Find where the given text appears and provide that cell's center as [X, Y] coordinate. 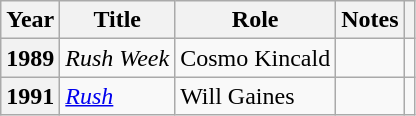
Rush Week [118, 58]
Title [118, 20]
Year [30, 20]
Cosmo Kincald [256, 58]
Will Gaines [256, 96]
Role [256, 20]
Rush [118, 96]
Notes [370, 20]
1989 [30, 58]
1991 [30, 96]
